Search for the cell housing the specified text and yield its (x, y) center coordinate. 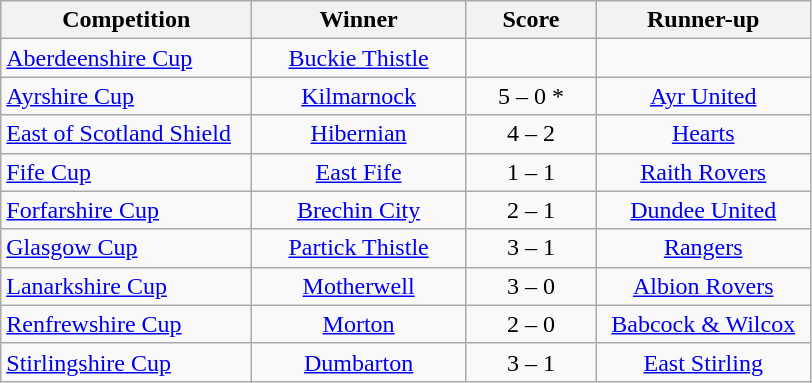
Renfrewshire Cup (126, 324)
East Fife (359, 172)
Fife Cup (126, 172)
Runner-up (703, 20)
Stirlingshire Cup (126, 362)
Buckie Thistle (359, 58)
East Stirling (703, 362)
2 – 1 (530, 210)
Ayr United (703, 96)
Kilmarnock (359, 96)
4 – 2 (530, 134)
Ayrshire Cup (126, 96)
Hearts (703, 134)
Raith Rovers (703, 172)
Dumbarton (359, 362)
Score (530, 20)
Hibernian (359, 134)
1 – 1 (530, 172)
Brechin City (359, 210)
Rangers (703, 248)
East of Scotland Shield (126, 134)
Dundee United (703, 210)
Partick Thistle (359, 248)
Morton (359, 324)
Aberdeenshire Cup (126, 58)
Albion Rovers (703, 286)
Forfarshire Cup (126, 210)
2 – 0 (530, 324)
5 – 0 * (530, 96)
Winner (359, 20)
Babcock & Wilcox (703, 324)
Glasgow Cup (126, 248)
Motherwell (359, 286)
Lanarkshire Cup (126, 286)
Competition (126, 20)
3 – 0 (530, 286)
